Determine the (x, y) coordinate at the center of the cell enclosing the given text.  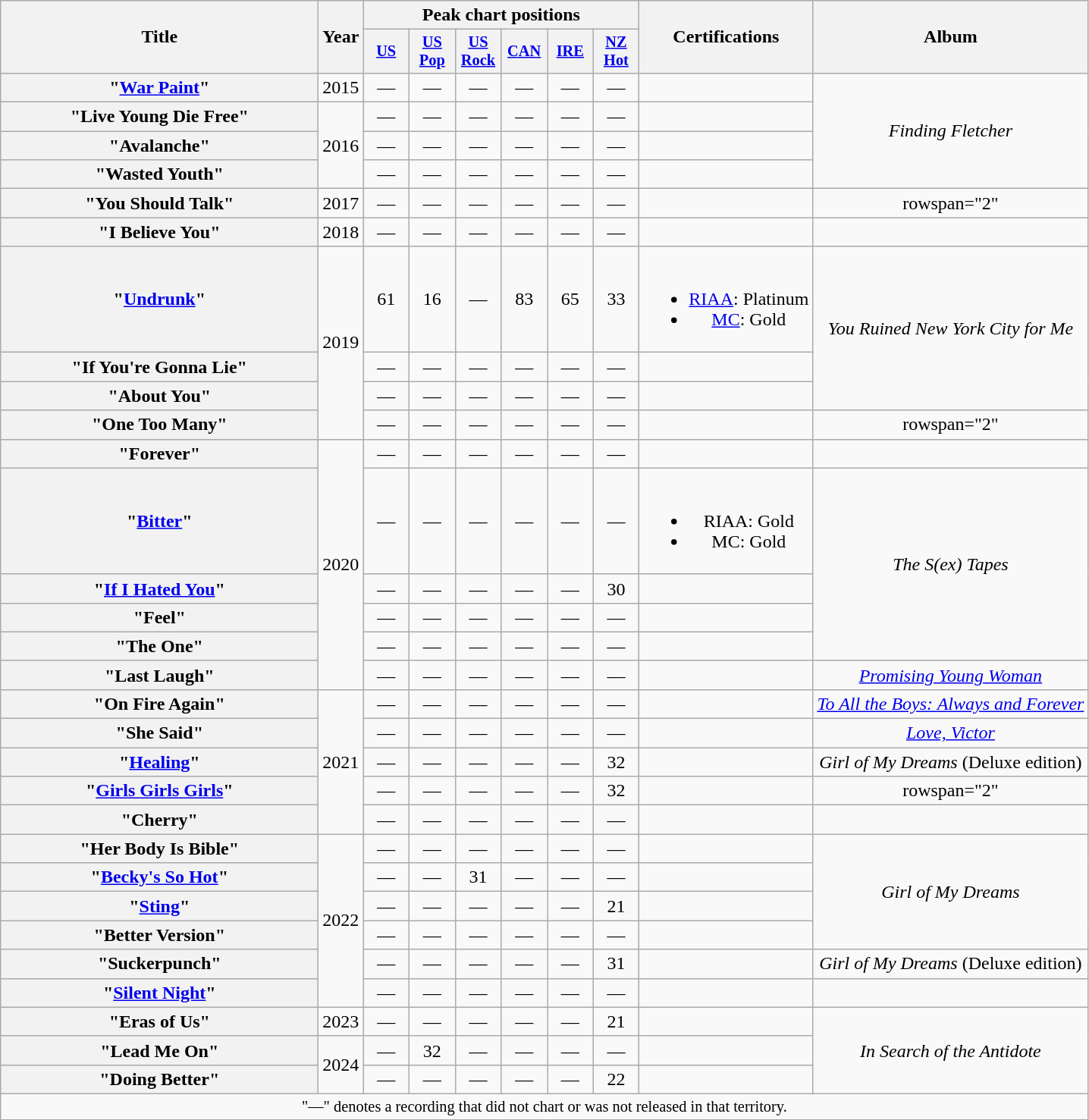
"—" denotes a recording that did not chart or was not released in that territory. (544, 1106)
"Bitter" (159, 521)
"Undrunk" (159, 300)
2020 (341, 564)
22 (616, 1079)
"Suckerpunch" (159, 964)
RIAA: PlatinumMC: Gold (727, 300)
Promising Young Woman (951, 675)
"Cherry" (159, 820)
2022 (341, 921)
USPop (432, 52)
"Girls Girls Girls" (159, 791)
16 (432, 300)
2019 (341, 343)
"Eras of Us" (159, 1021)
"She Said" (159, 733)
"On Fire Again" (159, 704)
Love, Victor (951, 733)
2018 (341, 232)
2023 (341, 1021)
"War Paint" (159, 87)
IRE (570, 52)
"Live Young Die Free" (159, 117)
"Last Laugh" (159, 675)
Finding Fletcher (951, 130)
"About You" (159, 396)
33 (616, 300)
Peak chart positions (501, 15)
"Wasted Youth" (159, 174)
"Healing" (159, 762)
"Lead Me On" (159, 1050)
"Her Body Is Bible" (159, 849)
You Ruined New York City for Me (951, 328)
61 (387, 300)
"Forever" (159, 453)
"Becky's So Hot" (159, 877)
"If You're Gonna Lie" (159, 367)
2017 (341, 203)
"Silent Night" (159, 993)
"Better Version" (159, 935)
To All the Boys: Always and Forever (951, 704)
CAN (525, 52)
Girl of My Dreams (951, 892)
Title (159, 37)
"One Too Many" (159, 425)
Album (951, 37)
30 (616, 588)
Year (341, 37)
"Feel" (159, 617)
"If I Hated You" (159, 588)
"You Should Talk" (159, 203)
"Doing Better" (159, 1079)
2021 (341, 761)
"Sting" (159, 906)
"The One" (159, 646)
Certifications (727, 37)
In Search of the Antidote (951, 1050)
2024 (341, 1065)
2016 (341, 146)
RIAA: GoldMC: Gold (727, 521)
US (387, 52)
USRock (478, 52)
"Avalanche" (159, 146)
The S(ex) Tapes (951, 564)
NZHot (616, 52)
83 (525, 300)
2015 (341, 87)
65 (570, 300)
"I Believe You" (159, 232)
